For the text-containing cell, return its midpoint in [x, y] coordinate format. 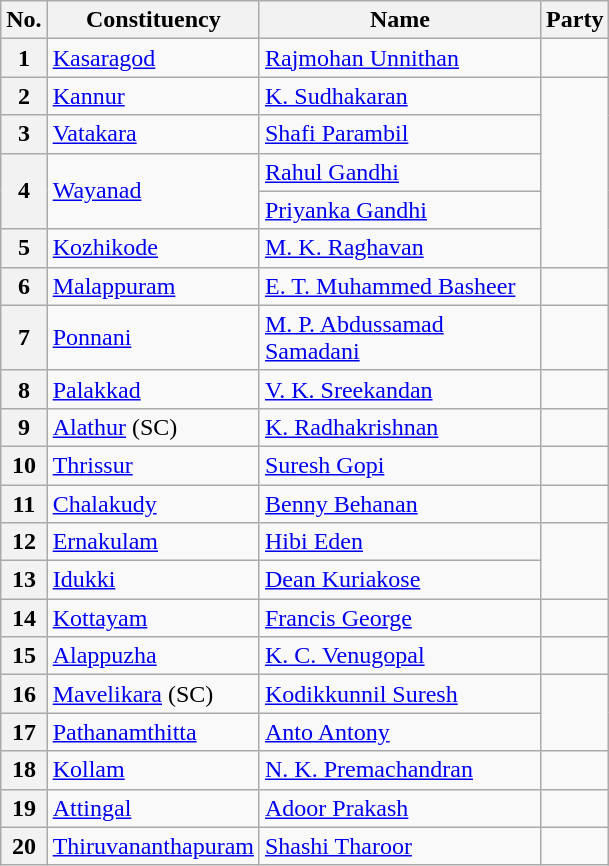
Ponnani [153, 338]
Thrissur [153, 465]
11 [24, 503]
Pathanamthitta [153, 732]
Dean Kuriakose [400, 580]
2 [24, 96]
8 [24, 389]
Alathur (SC) [153, 427]
K. Sudhakaran [400, 96]
Shafi Parambil [400, 134]
Mavelikara (SC) [153, 694]
Kannur [153, 96]
20 [24, 846]
Francis George [400, 618]
Constituency [153, 20]
Thiruvananthapuram [153, 846]
K. Radhakrishnan [400, 427]
1 [24, 58]
13 [24, 580]
Anto Antony [400, 732]
No. [24, 20]
18 [24, 770]
Party [575, 20]
5 [24, 248]
Priyanka Gandhi [400, 210]
Kodikkunnil Suresh [400, 694]
17 [24, 732]
10 [24, 465]
7 [24, 338]
15 [24, 656]
16 [24, 694]
Adoor Prakash [400, 808]
6 [24, 286]
Attingal [153, 808]
Rajmohan Unnithan [400, 58]
Idukki [153, 580]
14 [24, 618]
N. K. Premachandran [400, 770]
E. T. Muhammed Basheer [400, 286]
12 [24, 542]
Benny Behanan [400, 503]
K. C. Venugopal [400, 656]
4 [24, 191]
Alappuzha [153, 656]
Malappuram [153, 286]
Suresh Gopi [400, 465]
Name [400, 20]
Vatakara [153, 134]
V. K. Sreekandan [400, 389]
Kozhikode [153, 248]
Kollam [153, 770]
M. P. Abdussamad Samadani [400, 338]
Palakkad [153, 389]
Rahul Gandhi [400, 172]
M. K. Raghavan [400, 248]
Ernakulam [153, 542]
Hibi Eden [400, 542]
19 [24, 808]
Kottayam [153, 618]
Wayanad [153, 191]
Chalakudy [153, 503]
Kasaragod [153, 58]
9 [24, 427]
3 [24, 134]
Shashi Tharoor [400, 846]
